Pinpoint the cell where the given text exists, returning its [X, Y] midpoint coordinate. 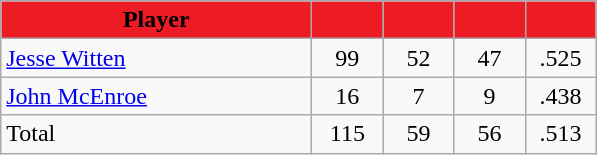
16 [348, 96]
Jesse Witten [156, 58]
9 [490, 96]
59 [418, 134]
John McEnroe [156, 96]
52 [418, 58]
99 [348, 58]
56 [490, 134]
.438 [560, 96]
.513 [560, 134]
47 [490, 58]
115 [348, 134]
Player [156, 20]
7 [418, 96]
Total [156, 134]
.525 [560, 58]
